Extract the (x, y) coordinate from the center of the cell holding the provided text.  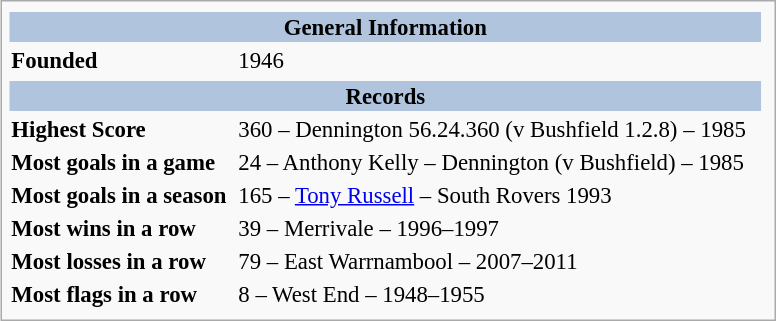
Most goals in a season (122, 195)
1946 (499, 60)
Highest Score (122, 129)
8 – West End – 1948–1955 (499, 294)
39 – Merrivale – 1996–1997 (499, 228)
79 – East Warrnambool – 2007–2011 (499, 261)
General Information (386, 27)
Most flags in a row (122, 294)
165 – Tony Russell – South Rovers 1993 (499, 195)
24 – Anthony Kelly – Dennington (v Bushfield) – 1985 (499, 162)
Founded (122, 60)
360 – Dennington 56.24.360 (v Bushfield 1.2.8) – 1985 (499, 129)
Most losses in a row (122, 261)
Records (386, 96)
Most wins in a row (122, 228)
Most goals in a game (122, 162)
